Scan for the cell matching the given text and deliver its (x, y) coordinate at center. 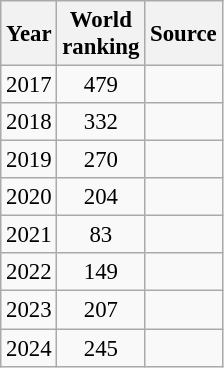
204 (101, 197)
207 (101, 310)
2021 (29, 235)
Source (184, 34)
479 (101, 85)
2017 (29, 85)
2018 (29, 122)
270 (101, 160)
245 (101, 348)
2023 (29, 310)
83 (101, 235)
149 (101, 273)
332 (101, 122)
Worldranking (101, 34)
Year (29, 34)
2019 (29, 160)
2024 (29, 348)
2020 (29, 197)
2022 (29, 273)
